Search for the cell housing the specified text and yield its [X, Y] center coordinate. 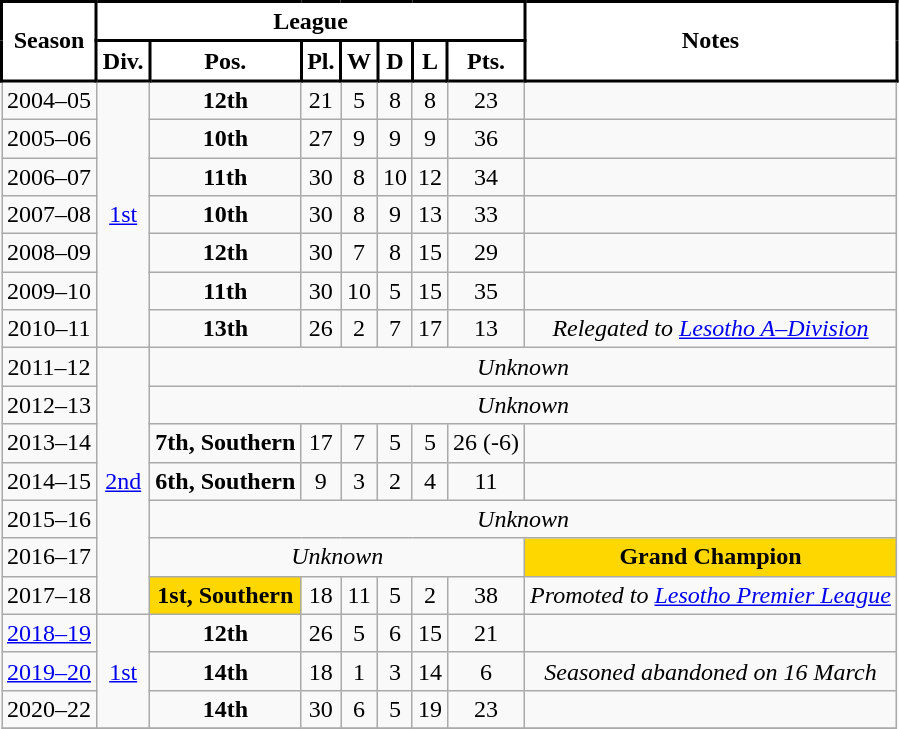
2016–17 [50, 557]
2011–12 [50, 367]
D [394, 61]
34 [486, 177]
7th, Southern [226, 443]
2015–16 [50, 519]
2008–09 [50, 253]
2014–15 [50, 481]
1st, Southern [226, 595]
33 [486, 215]
2010–11 [50, 329]
36 [486, 138]
Promoted to Lesotho Premier League [711, 595]
2nd [124, 481]
26 (-6) [486, 443]
4 [430, 481]
W [360, 61]
Notes [711, 42]
35 [486, 291]
14 [430, 671]
1 [360, 671]
Seasoned abandoned on 16 March [711, 671]
2020–22 [50, 709]
19 [430, 709]
2006–07 [50, 177]
League [311, 22]
2009–10 [50, 291]
2018–19 [50, 633]
12 [430, 177]
Pos. [226, 61]
Pl. [321, 61]
13th [226, 329]
2013–14 [50, 443]
Div. [124, 61]
2004–05 [50, 100]
29 [486, 253]
2019–20 [50, 671]
2007–08 [50, 215]
27 [321, 138]
2017–18 [50, 595]
38 [486, 595]
2012–13 [50, 405]
Grand Champion [711, 557]
Pts. [486, 61]
Relegated to Lesotho A–Division [711, 329]
2005–06 [50, 138]
L [430, 61]
Season [50, 42]
6th, Southern [226, 481]
